Determine the [x, y] coordinate at the center of the cell enclosing the given text.  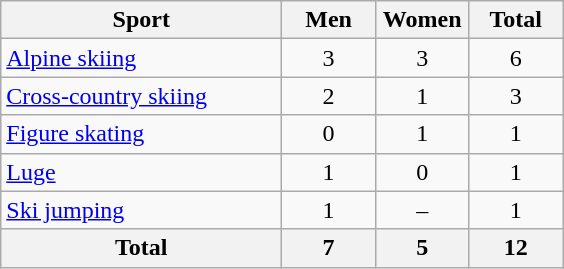
Alpine skiing [142, 58]
Men [329, 20]
7 [329, 248]
Women [422, 20]
Luge [142, 172]
Cross-country skiing [142, 96]
5 [422, 248]
Sport [142, 20]
6 [516, 58]
Figure skating [142, 134]
12 [516, 248]
2 [329, 96]
– [422, 210]
Ski jumping [142, 210]
